Provide the (X, Y) coordinate of the cell's center where the given text is located.  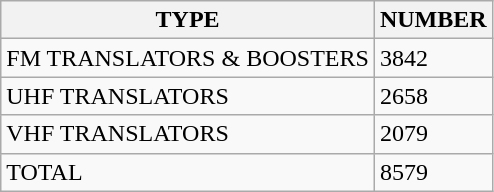
VHF TRANSLATORS (188, 134)
3842 (433, 58)
TYPE (188, 20)
2079 (433, 134)
UHF TRANSLATORS (188, 96)
NUMBER (433, 20)
2658 (433, 96)
TOTAL (188, 172)
8579 (433, 172)
FM TRANSLATORS & BOOSTERS (188, 58)
